Capture the cell that displays the provided text and extract its (x, y) central coordinate. 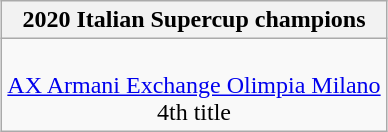
AX Armani Exchange Olimpia Milano 4th title (194, 85)
2020 Italian Supercup champions (194, 20)
